From the cell containing the given text, extract its center point as [x, y] coordinate. 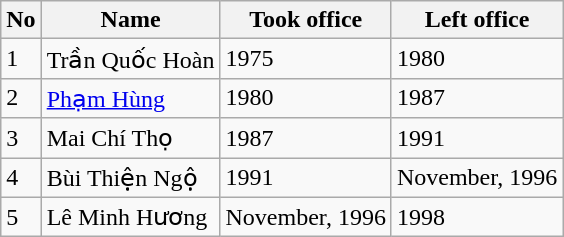
3 [21, 138]
1 [21, 59]
2 [21, 98]
No [21, 20]
Left office [476, 20]
Phạm Hùng [130, 98]
4 [21, 178]
Lê Minh Hương [130, 217]
Took office [306, 20]
Trần Quốc Hoàn [130, 59]
Bùi Thiện Ngộ [130, 178]
5 [21, 217]
Name [130, 20]
1998 [476, 217]
1975 [306, 59]
Mai Chí Thọ [130, 138]
